Return the [x, y] coordinate for the center point of the cell that contains the specified text.  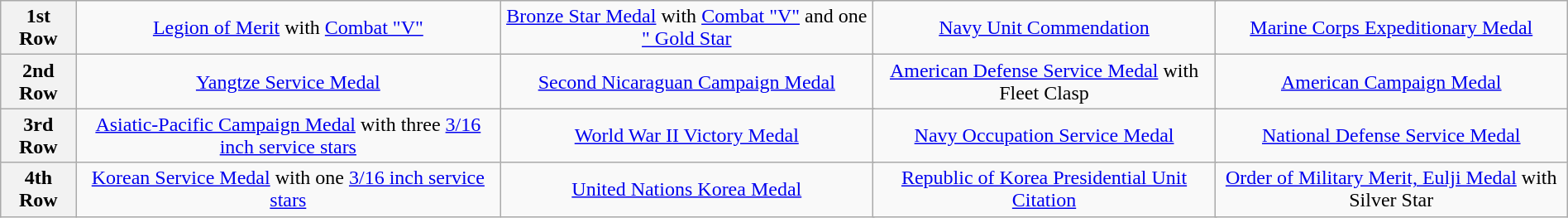
Marine Corps Expeditionary Medal [1391, 28]
Navy Occupation Service Medal [1044, 136]
American Defense Service Medal with Fleet Clasp [1044, 81]
Order of Military Merit, Eulji Medal with Silver Star [1391, 189]
United Nations Korea Medal [686, 189]
Republic of Korea Presidential Unit Citation [1044, 189]
2nd Row [38, 81]
National Defense Service Medal [1391, 136]
Asiatic-Pacific Campaign Medal with three 3/16 inch service stars [288, 136]
Yangtze Service Medal [288, 81]
Second Nicaraguan Campaign Medal [686, 81]
Korean Service Medal with one 3/16 inch service stars [288, 189]
4th Row [38, 189]
3rd Row [38, 136]
1st Row [38, 28]
Legion of Merit with Combat "V" [288, 28]
American Campaign Medal [1391, 81]
Navy Unit Commendation [1044, 28]
Bronze Star Medal with Combat "V" and one " Gold Star [686, 28]
World War II Victory Medal [686, 136]
